Capture the cell that displays the provided text and extract its [X, Y] central coordinate. 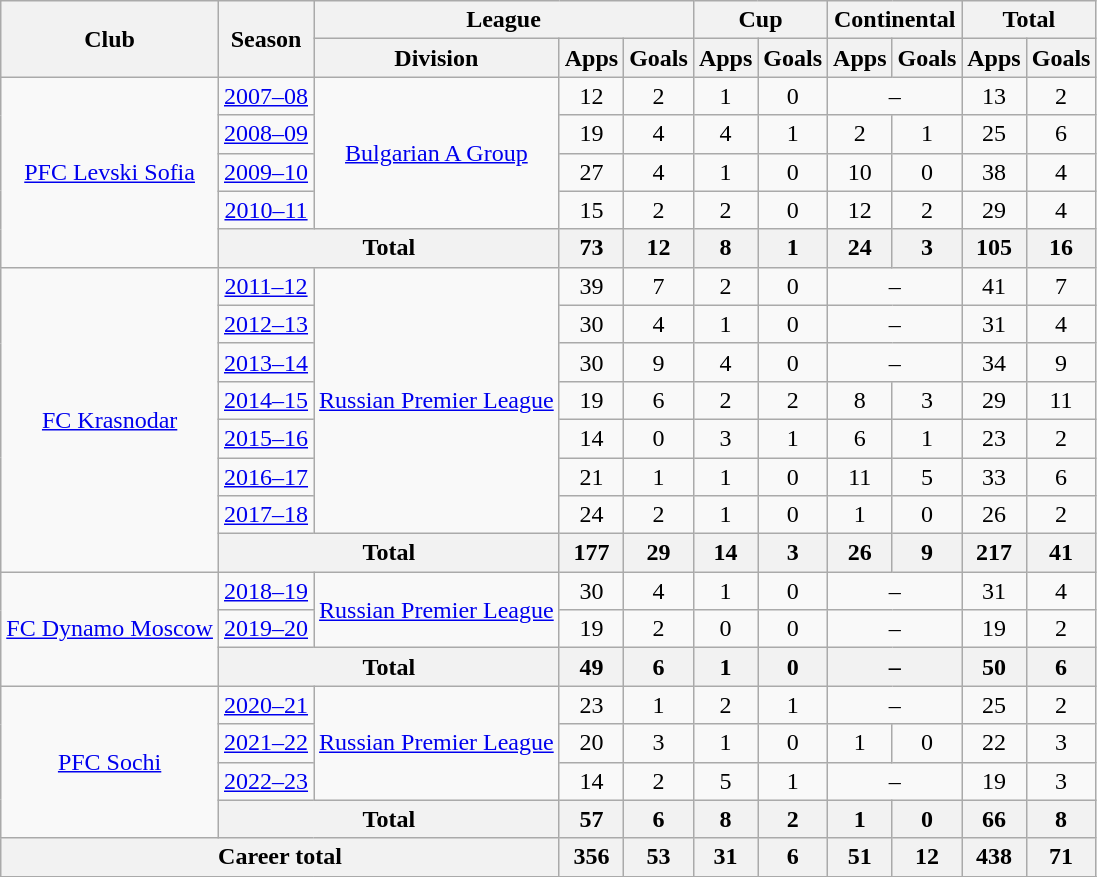
Bulgarian A Group [437, 153]
2009–10 [266, 172]
10 [860, 172]
Season [266, 39]
FC Krasnodar [110, 419]
27 [591, 172]
2017–18 [266, 515]
2016–17 [266, 477]
2012–13 [266, 324]
PFC Levski Sofia [110, 172]
2020–21 [266, 705]
League [504, 20]
FC Dynamo Moscow [110, 629]
2015–16 [266, 438]
13 [994, 96]
39 [591, 286]
356 [591, 857]
2011–12 [266, 286]
2013–14 [266, 362]
438 [994, 857]
34 [994, 362]
53 [659, 857]
Division [437, 58]
2010–11 [266, 210]
49 [591, 667]
177 [591, 553]
21 [591, 477]
2008–09 [266, 134]
2019–20 [266, 629]
20 [591, 743]
PFC Sochi [110, 762]
22 [994, 743]
Career total [280, 857]
66 [994, 819]
Cup [760, 20]
2018–19 [266, 591]
71 [1061, 857]
105 [994, 248]
73 [591, 248]
2022–23 [266, 781]
217 [994, 553]
33 [994, 477]
16 [1061, 248]
38 [994, 172]
15 [591, 210]
Club [110, 39]
57 [591, 819]
51 [860, 857]
2021–22 [266, 743]
2007–08 [266, 96]
2014–15 [266, 400]
50 [994, 667]
Continental [895, 20]
